Return (x, y) of the center of cell containing provided text 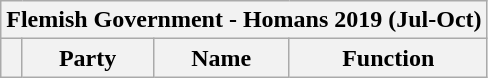
Name (221, 58)
Flemish Government - Homans 2019 (Jul-Oct) (244, 20)
Function (388, 58)
Party (88, 58)
